Pinpoint the cell where the given text exists, returning its (x, y) midpoint coordinate. 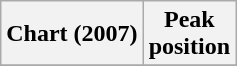
Chart (2007) (72, 34)
Peakposition (189, 34)
